Return the (X, Y) coordinate for the center point of the cell that contains the specified text.  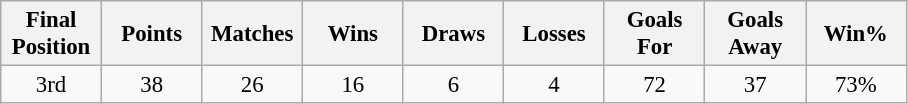
Goals Away (756, 34)
37 (756, 85)
73% (856, 85)
38 (152, 85)
26 (252, 85)
16 (354, 85)
3rd (52, 85)
6 (454, 85)
Final Position (52, 34)
Win% (856, 34)
Matches (252, 34)
Goals For (654, 34)
Losses (554, 34)
Draws (454, 34)
72 (654, 85)
Points (152, 34)
4 (554, 85)
Wins (354, 34)
